Capture the cell that displays the provided text and extract its (x, y) central coordinate. 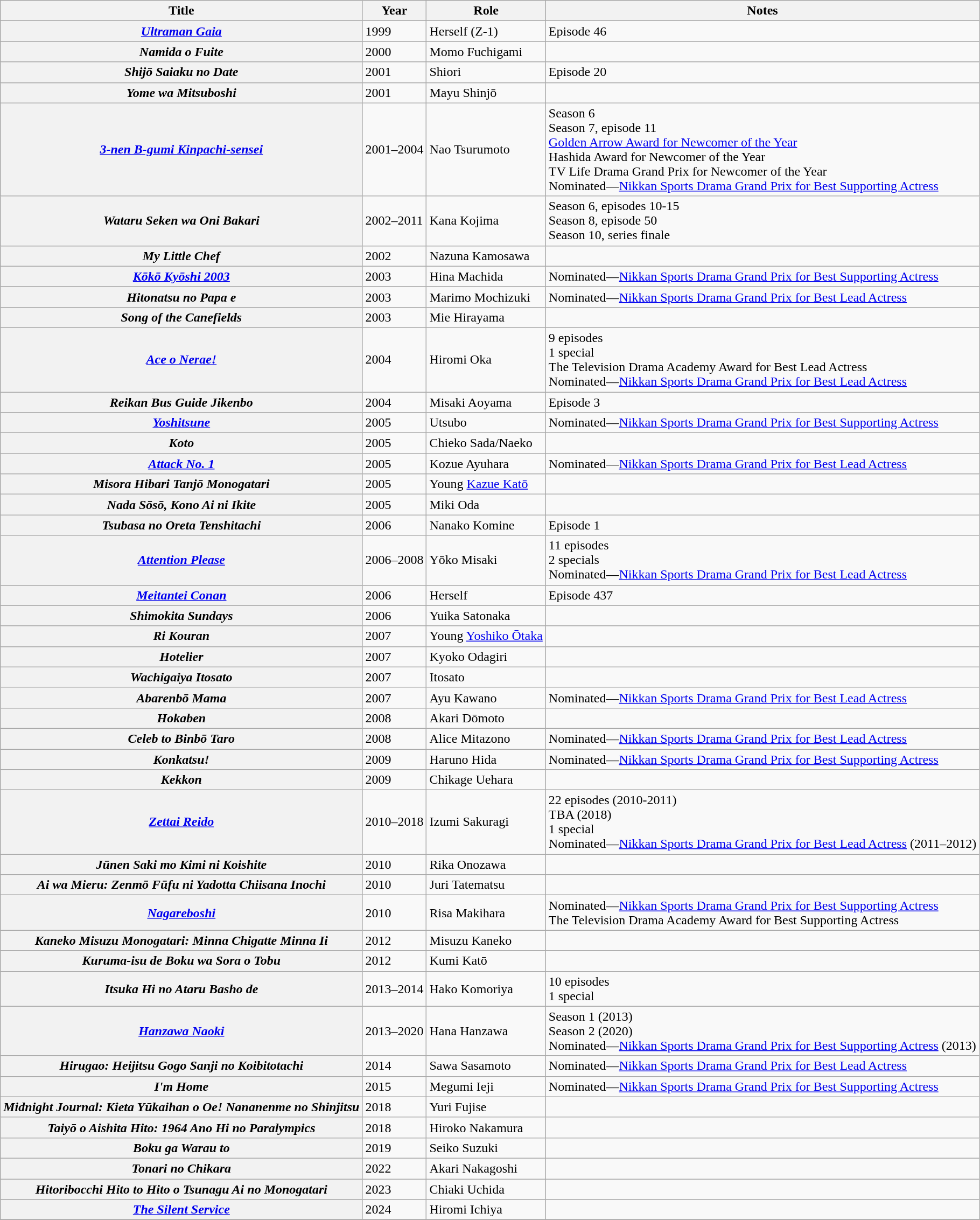
Nominated—Nikkan Sports Drama Grand Prix for Best Supporting ActressThe Television Drama Academy Award for Best Supporting Actress (762, 912)
Risa Makihara (486, 912)
Hiromi Ichiya (486, 1210)
1999 (394, 31)
Ace o Nerae! (181, 360)
Yoshitsune (181, 423)
2013–2014 (394, 989)
Episode 20 (762, 72)
Marimo Mochizuki (486, 297)
Young Yoshiko Ōtaka (486, 636)
Chieko Sada/Naeko (486, 443)
Abarenbō Mama (181, 698)
Utsubo (486, 423)
Ultraman Gaia (181, 31)
Itosato (486, 677)
Nagareboshi (181, 912)
Song of the Canefields (181, 317)
Alice Mitazono (486, 738)
2024 (394, 1210)
Taiyō o Aishita Hito: 1964 Ano Hi no Paralympics (181, 1127)
Kozue Ayuhara (486, 464)
I'm Home (181, 1086)
Mayu Shinjō (486, 93)
Ri Kouran (181, 636)
Megumi Ieji (486, 1086)
2015 (394, 1086)
Rika Onozawa (486, 865)
Season 1 (2013)Season 2 (2020)Nominated—Nikkan Sports Drama Grand Prix for Best Supporting Actress (2013) (762, 1031)
Episode 46 (762, 31)
Nanako Komine (486, 525)
Shiori (486, 72)
Title (181, 11)
10 episodes1 special (762, 989)
Hitoribocchi Hito to Hito o Tsunagu Ai no Monogatari (181, 1189)
Misuzu Kaneko (486, 940)
11 episodes2 specialsNominated—Nikkan Sports Drama Grand Prix for Best Lead Actress (762, 560)
Episode 1 (762, 525)
Wachigaiya Itosato (181, 677)
The Silent Service (181, 1210)
Herself (486, 595)
Yōko Misaki (486, 560)
3-nen B-gumi Kinpachi-sensei (181, 150)
Hokaben (181, 718)
Season 6, episodes 10-15Season 8, episode 50Season 10, series finale (762, 221)
Hirugao: Heijitsu Gogo Sanji no Koibitotachi (181, 1066)
Juri Tatematsu (486, 885)
Yome wa Mitsuboshi (181, 93)
Konkatsu! (181, 759)
2023 (394, 1189)
Tsubasa no Oreta Tenshitachi (181, 525)
2002 (394, 256)
Nada Sōsō, Kono Ai ni Ikite (181, 505)
Namida o Fuite (181, 52)
2010–2018 (394, 822)
Role (486, 11)
Hitonatsu no Papa e (181, 297)
Meitantei Conan (181, 595)
Izumi Sakuragi (486, 822)
Nazuna Kamosawa (486, 256)
2001–2004 (394, 150)
2014 (394, 1066)
Kumi Katō (486, 961)
Akari Dōmoto (486, 718)
Mie Hirayama (486, 317)
2013–2020 (394, 1031)
2000 (394, 52)
Episode 437 (762, 595)
Chiaki Uchida (486, 1189)
Hina Machida (486, 276)
Ayu Kawano (486, 698)
Misora Hibari Tanjō Monogatari (181, 484)
Episode 3 (762, 402)
Shimokita Sundays (181, 616)
Seiko Suzuki (486, 1148)
Wataru Seken wa Oni Bakari (181, 221)
Young Kazue Katō (486, 484)
Celeb to Binbō Taro (181, 738)
Reikan Bus Guide Jikenbo (181, 402)
Zettai Reido (181, 822)
Hiroko Nakamura (486, 1127)
Year (394, 11)
Kyoko Odagiri (486, 657)
Ai wa Mieru: Zenmō Fūfu ni Yadotta Chiisana Inochi (181, 885)
Koto (181, 443)
Hotelier (181, 657)
Attention Please (181, 560)
My Little Chef (181, 256)
Attack No. 1 (181, 464)
9 episodes1 specialThe Television Drama Academy Award for Best Lead ActressNominated—Nikkan Sports Drama Grand Prix for Best Lead Actress (762, 360)
Herself (Z-1) (486, 31)
Jūnen Saki mo Kimi ni Koishite (181, 865)
Hana Hanzawa (486, 1031)
Miki Oda (486, 505)
Hiromi Oka (486, 360)
2019 (394, 1148)
Itsuka Hi no Ataru Basho de (181, 989)
22 episodes (2010-2011)TBA (2018)1 specialNominated—Nikkan Sports Drama Grand Prix for Best Lead Actress (2011–2012) (762, 822)
Yuika Satonaka (486, 616)
Momo Fuchigami (486, 52)
Kaneko Misuzu Monogatari: Minna Chigatte Minna Ii (181, 940)
Kana Kojima (486, 221)
Hanzawa Naoki (181, 1031)
Notes (762, 11)
Kōkō Kyōshi 2003 (181, 276)
Shijō Saiaku no Date (181, 72)
Boku ga Warau to (181, 1148)
Misaki Aoyama (486, 402)
Midnight Journal: Kieta Yūkaihan o Oe! Nananenme no Shinjitsu (181, 1107)
Chikage Uehara (486, 780)
2002–2011 (394, 221)
Akari Nakagoshi (486, 1168)
Tonari no Chikara (181, 1168)
Kuruma-isu de Boku wa Sora o Tobu (181, 961)
Nao Tsurumoto (486, 150)
Kekkon (181, 780)
Sawa Sasamoto (486, 1066)
2006–2008 (394, 560)
Haruno Hida (486, 759)
2022 (394, 1168)
Hako Komoriya (486, 989)
Yuri Fujise (486, 1107)
